From the cell containing the given text, extract its center point as (x, y) coordinate. 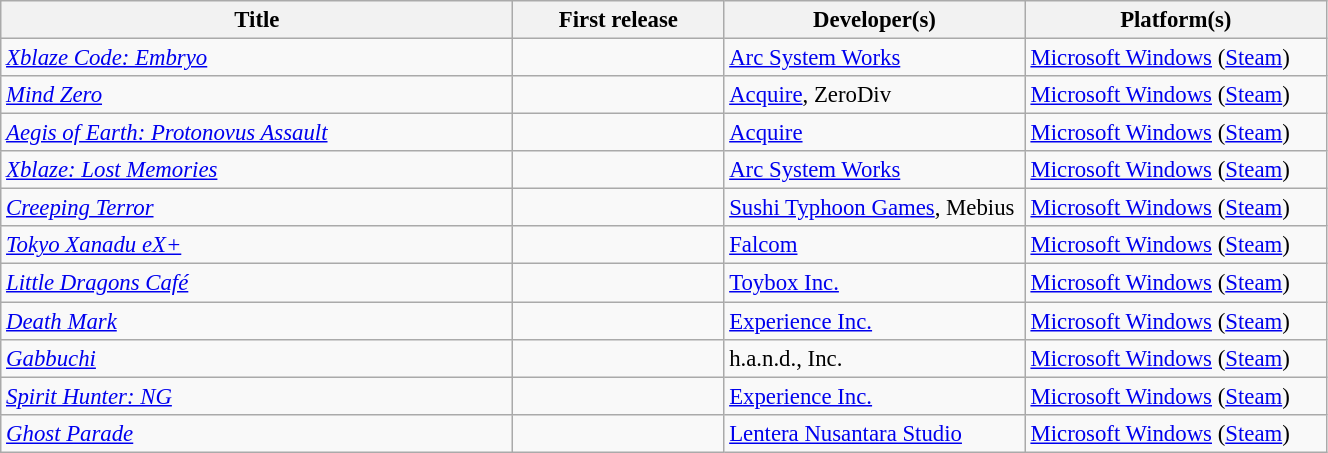
Tokyo Xanadu eX+ (257, 245)
Title (257, 20)
Creeping Terror (257, 208)
Falcom (874, 245)
Lentera Nusantara Studio (874, 433)
First release (618, 20)
Spirit Hunter: NG (257, 396)
h.a.n.d., Inc. (874, 358)
Little Dragons Café (257, 283)
Developer(s) (874, 20)
Acquire (874, 133)
Toybox Inc. (874, 283)
Sushi Typhoon Games, Mebius (874, 208)
Xblaze Code: Embryo (257, 58)
Xblaze: Lost Memories (257, 170)
Acquire, ZeroDiv (874, 95)
Ghost Parade (257, 433)
Mind Zero (257, 95)
Gabbuchi (257, 358)
Platform(s) (1176, 20)
Aegis of Earth: Protonovus Assault (257, 133)
Death Mark (257, 321)
